Determine the [X, Y] coordinate at the center of the cell enclosing the given text.  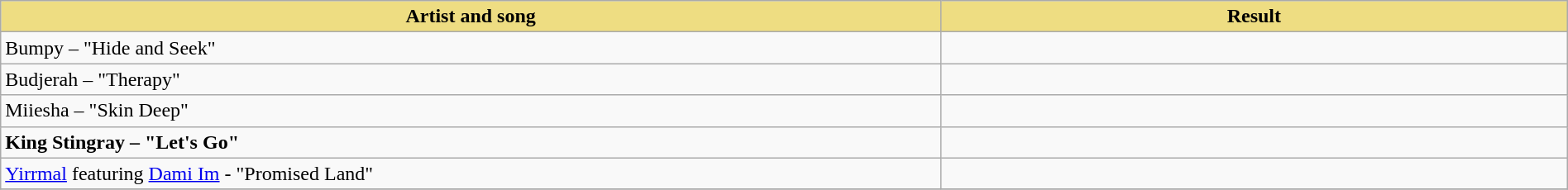
Yirrmal featuring Dami Im - "Promised Land" [471, 173]
Artist and song [471, 17]
Result [1254, 17]
Budjerah – "Therapy" [471, 79]
King Stingray – "Let's Go" [471, 142]
Miiesha – "Skin Deep" [471, 111]
Bumpy – "Hide and Seek" [471, 48]
